Identify which cell holds the provided text, then report its [x, y] central coordinate. 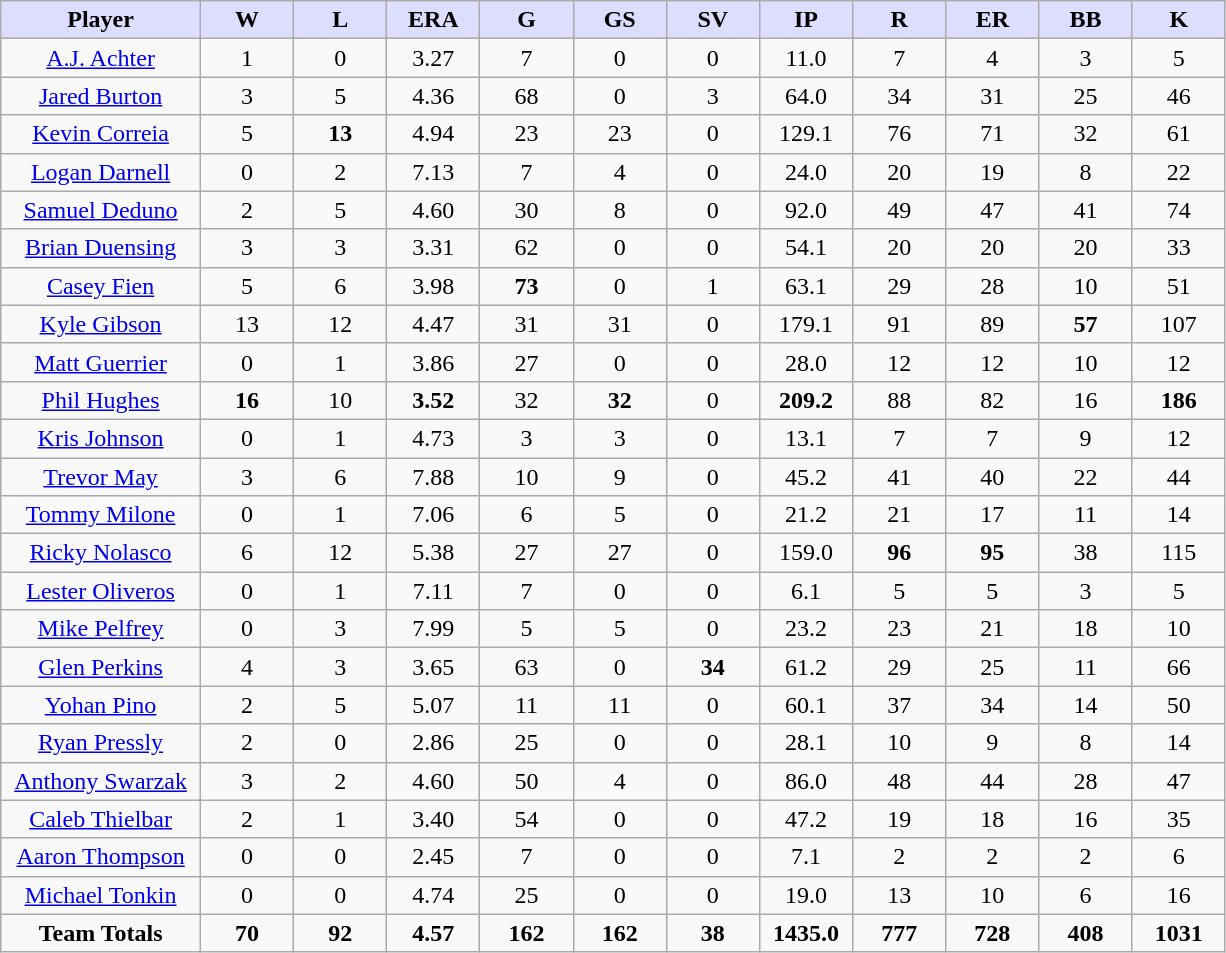
96 [900, 553]
Yohan Pino [101, 705]
Kris Johnson [101, 438]
89 [992, 324]
129.1 [806, 134]
Lester Oliveros [101, 591]
777 [900, 933]
Anthony Swarzak [101, 781]
209.2 [806, 400]
W [246, 20]
5.38 [434, 553]
23.2 [806, 629]
GS [620, 20]
54 [526, 819]
Logan Darnell [101, 172]
73 [526, 286]
SV [712, 20]
35 [1178, 819]
Matt Guerrier [101, 362]
17 [992, 515]
4.73 [434, 438]
Trevor May [101, 477]
Caleb Thielbar [101, 819]
40 [992, 477]
ER [992, 20]
63.1 [806, 286]
Tommy Milone [101, 515]
107 [1178, 324]
54.1 [806, 248]
92.0 [806, 210]
Team Totals [101, 933]
51 [1178, 286]
3.27 [434, 58]
28.0 [806, 362]
K [1178, 20]
57 [1086, 324]
Glen Perkins [101, 667]
186 [1178, 400]
Samuel Deduno [101, 210]
4.94 [434, 134]
Brian Duensing [101, 248]
63 [526, 667]
24.0 [806, 172]
86.0 [806, 781]
2.86 [434, 743]
66 [1178, 667]
62 [526, 248]
88 [900, 400]
48 [900, 781]
Casey Fien [101, 286]
60.1 [806, 705]
179.1 [806, 324]
19.0 [806, 895]
33 [1178, 248]
3.86 [434, 362]
28.1 [806, 743]
115 [1178, 553]
30 [526, 210]
3.52 [434, 400]
45.2 [806, 477]
1435.0 [806, 933]
7.06 [434, 515]
11.0 [806, 58]
BB [1086, 20]
21.2 [806, 515]
61.2 [806, 667]
6.1 [806, 591]
G [526, 20]
159.0 [806, 553]
74 [1178, 210]
Ricky Nolasco [101, 553]
Jared Burton [101, 96]
95 [992, 553]
47.2 [806, 819]
IP [806, 20]
Michael Tonkin [101, 895]
3.65 [434, 667]
4.74 [434, 895]
4.36 [434, 96]
7.88 [434, 477]
5.07 [434, 705]
Phil Hughes [101, 400]
37 [900, 705]
82 [992, 400]
7.13 [434, 172]
Ryan Pressly [101, 743]
7.99 [434, 629]
91 [900, 324]
3.98 [434, 286]
2.45 [434, 857]
76 [900, 134]
13.1 [806, 438]
408 [1086, 933]
64.0 [806, 96]
3.31 [434, 248]
61 [1178, 134]
7.11 [434, 591]
70 [246, 933]
A.J. Achter [101, 58]
Player [101, 20]
68 [526, 96]
3.40 [434, 819]
46 [1178, 96]
L [340, 20]
Kevin Correia [101, 134]
4.47 [434, 324]
1031 [1178, 933]
49 [900, 210]
Aaron Thompson [101, 857]
Kyle Gibson [101, 324]
7.1 [806, 857]
Mike Pelfrey [101, 629]
728 [992, 933]
71 [992, 134]
4.57 [434, 933]
R [900, 20]
ERA [434, 20]
92 [340, 933]
